Locate the cell with the specified text and output its [X, Y] center coordinate. 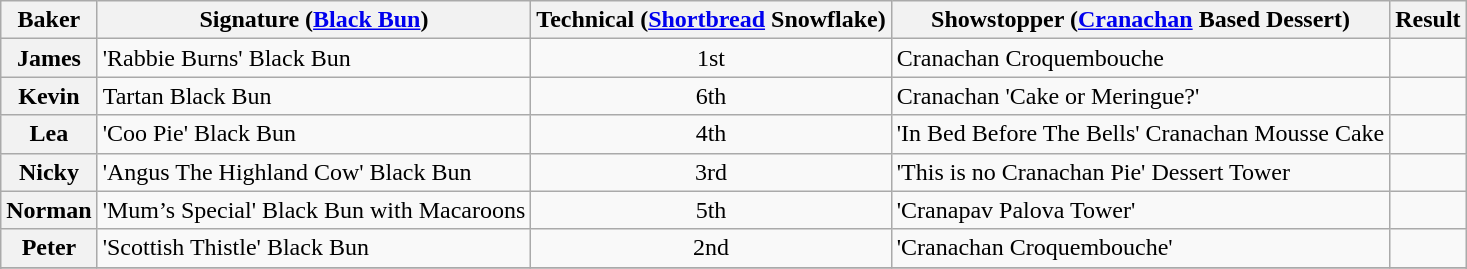
'Coo Pie' Black Bun [314, 134]
Baker [49, 20]
James [49, 58]
Result [1428, 20]
Cranachan 'Cake or Meringue?' [1140, 96]
Kevin [49, 96]
6th [711, 96]
Tartan Black Bun [314, 96]
'This is no Cranachan Pie' Dessert Tower [1140, 172]
2nd [711, 248]
Signature (Black Bun) [314, 20]
5th [711, 210]
1st [711, 58]
'Angus The Highland Cow' Black Bun [314, 172]
Nicky [49, 172]
Technical (Shortbread Snowflake) [711, 20]
'Cranachan Croquembouche' [1140, 248]
'In Bed Before The Bells' Cranachan Mousse Cake [1140, 134]
Norman [49, 210]
'Rabbie Burns' Black Bun [314, 58]
'Mum’s Special' Black Bun with Macaroons [314, 210]
Cranachan Croquembouche [1140, 58]
Lea [49, 134]
'Scottish Thistle' Black Bun [314, 248]
Showstopper (Cranachan Based Dessert) [1140, 20]
3rd [711, 172]
'Cranapav Palova Tower' [1140, 210]
4th [711, 134]
Peter [49, 248]
